Search for the cell housing the specified text and yield its [X, Y] center coordinate. 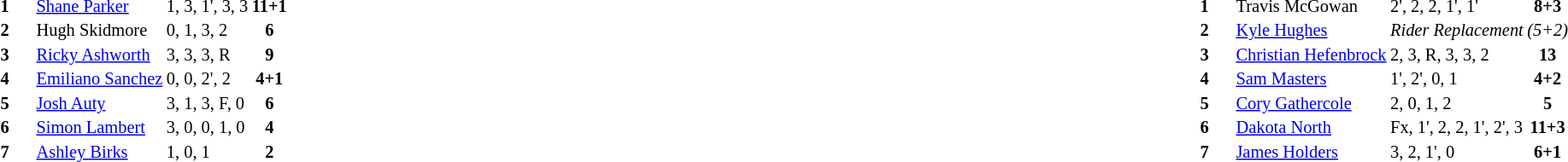
Sam Masters [1311, 80]
Cory Gathercole [1311, 104]
3, 1, 3, F, 0 [207, 104]
4+1 [269, 80]
Josh Auty [99, 104]
2, 0, 1, 2 [1458, 104]
3, 0, 0, 1, 0 [207, 128]
3, 3, 3, R [207, 55]
Rider Replacement [1458, 31]
Ricky Ashworth [99, 55]
5 [1216, 104]
Fx, 1', 2, 2, 1', 2', 3 [1458, 128]
3 [1216, 55]
Hugh Skidmore [99, 31]
Emiliano Sanchez [99, 80]
0, 0, 2', 2 [207, 80]
Kyle Hughes [1311, 31]
2 [1216, 31]
2, 3, R, 3, 3, 2 [1458, 55]
Simon Lambert [99, 128]
Christian Hefenbrock [1311, 55]
0, 1, 3, 2 [207, 31]
9 [269, 55]
1', 2', 0, 1 [1458, 80]
Dakota North [1311, 128]
